Return the (X, Y) coordinate for the center point of the cell that contains the specified text.  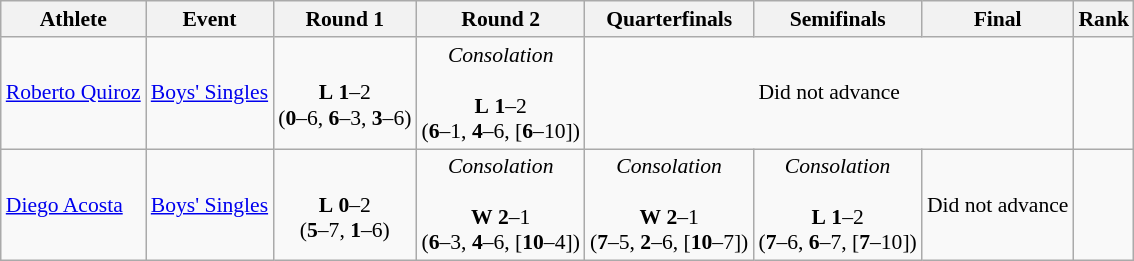
Rank (1104, 19)
Quarterfinals (669, 19)
ConsolationL 1–2 (7–6, 6–7, [7–10]) (837, 205)
Event (210, 19)
L 0–2 (5–7, 1–6) (344, 205)
Final (998, 19)
ConsolationL 1–2 (6–1, 4–6, [6–10]) (500, 93)
ConsolationW 2–1 (7–5, 2–6, [10–7]) (669, 205)
Round 1 (344, 19)
ConsolationW 2–1 (6–3, 4–6, [10–4]) (500, 205)
Diego Acosta (74, 205)
L 1–2 (0–6, 6–3, 3–6) (344, 93)
Roberto Quiroz (74, 93)
Round 2 (500, 19)
Athlete (74, 19)
Semifinals (837, 19)
